Return the (x, y) coordinate for the center point of the cell that contains the specified text.  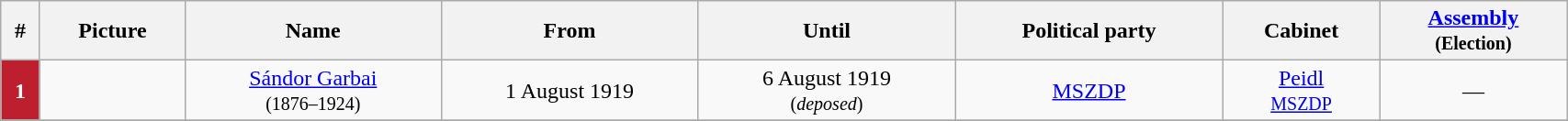
# (20, 31)
Picture (112, 31)
Name (312, 31)
PeidlMSZDP (1301, 90)
MSZDP (1089, 90)
Political party (1089, 31)
Assembly(Election) (1473, 31)
— (1473, 90)
1 (20, 90)
1 August 1919 (570, 90)
Cabinet (1301, 31)
6 August 1919(deposed) (827, 90)
From (570, 31)
Until (827, 31)
Sándor Garbai(1876–1924) (312, 90)
